Scan for the cell matching the given text and deliver its (x, y) coordinate at center. 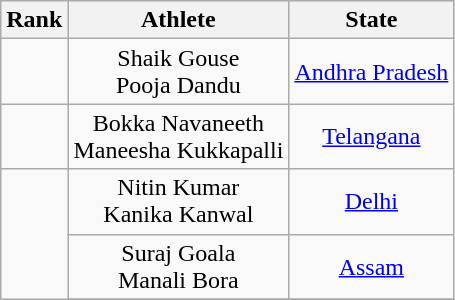
Athlete (178, 20)
State (372, 20)
Suraj GoalaManali Bora (178, 266)
Bokka NavaneethManeesha Kukkapalli (178, 136)
Assam (372, 266)
Telangana (372, 136)
Andhra Pradesh (372, 72)
Rank (34, 20)
Nitin KumarKanika Kanwal (178, 202)
Delhi (372, 202)
Shaik GousePooja Dandu (178, 72)
